Locate the cell with the specified text and output its (X, Y) center coordinate. 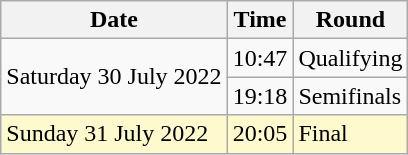
Time (260, 20)
10:47 (260, 58)
Semifinals (350, 96)
19:18 (260, 96)
Sunday 31 July 2022 (114, 134)
Date (114, 20)
Qualifying (350, 58)
20:05 (260, 134)
Round (350, 20)
Saturday 30 July 2022 (114, 77)
Final (350, 134)
